Output the [x, y] coordinate of the center of the cell containing the given text.  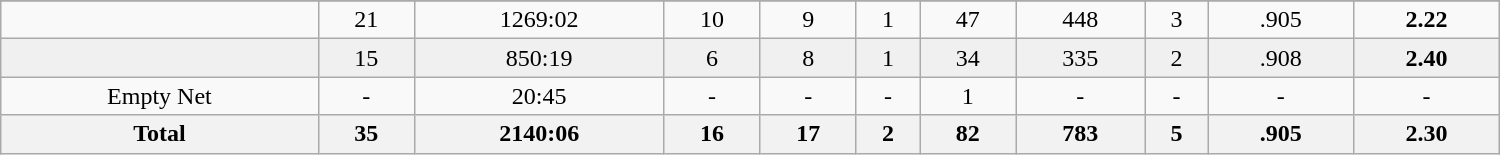
783 [1080, 134]
2140:06 [539, 134]
21 [366, 20]
6 [712, 58]
.908 [1281, 58]
Total [160, 134]
82 [968, 134]
2.40 [1427, 58]
1269:02 [539, 20]
448 [1080, 20]
47 [968, 20]
2.30 [1427, 134]
335 [1080, 58]
35 [366, 134]
20:45 [539, 96]
Empty Net [160, 96]
8 [808, 58]
850:19 [539, 58]
16 [712, 134]
34 [968, 58]
10 [712, 20]
2.22 [1427, 20]
3 [1176, 20]
5 [1176, 134]
17 [808, 134]
9 [808, 20]
15 [366, 58]
